From the cell containing the given text, extract its center point as (X, Y) coordinate. 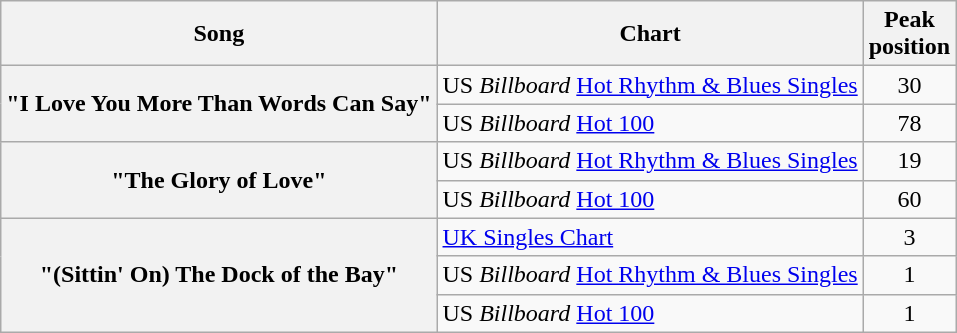
"(Sittin' On) The Dock of the Bay" (219, 275)
Peak position (909, 34)
"The Glory of Love" (219, 180)
Chart (650, 34)
30 (909, 85)
"I Love You More Than Words Can Say" (219, 104)
3 (909, 237)
19 (909, 161)
UK Singles Chart (650, 237)
Song (219, 34)
78 (909, 123)
60 (909, 199)
